From the cell containing the given text, extract its center point as [x, y] coordinate. 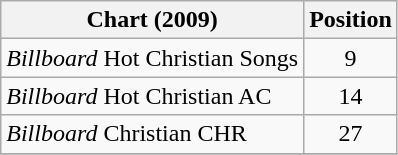
9 [351, 58]
Billboard Hot Christian Songs [152, 58]
27 [351, 134]
Position [351, 20]
Chart (2009) [152, 20]
Billboard Christian CHR [152, 134]
Billboard Hot Christian AC [152, 96]
14 [351, 96]
